Determine the [X, Y] coordinate at the center of the cell enclosing the given text.  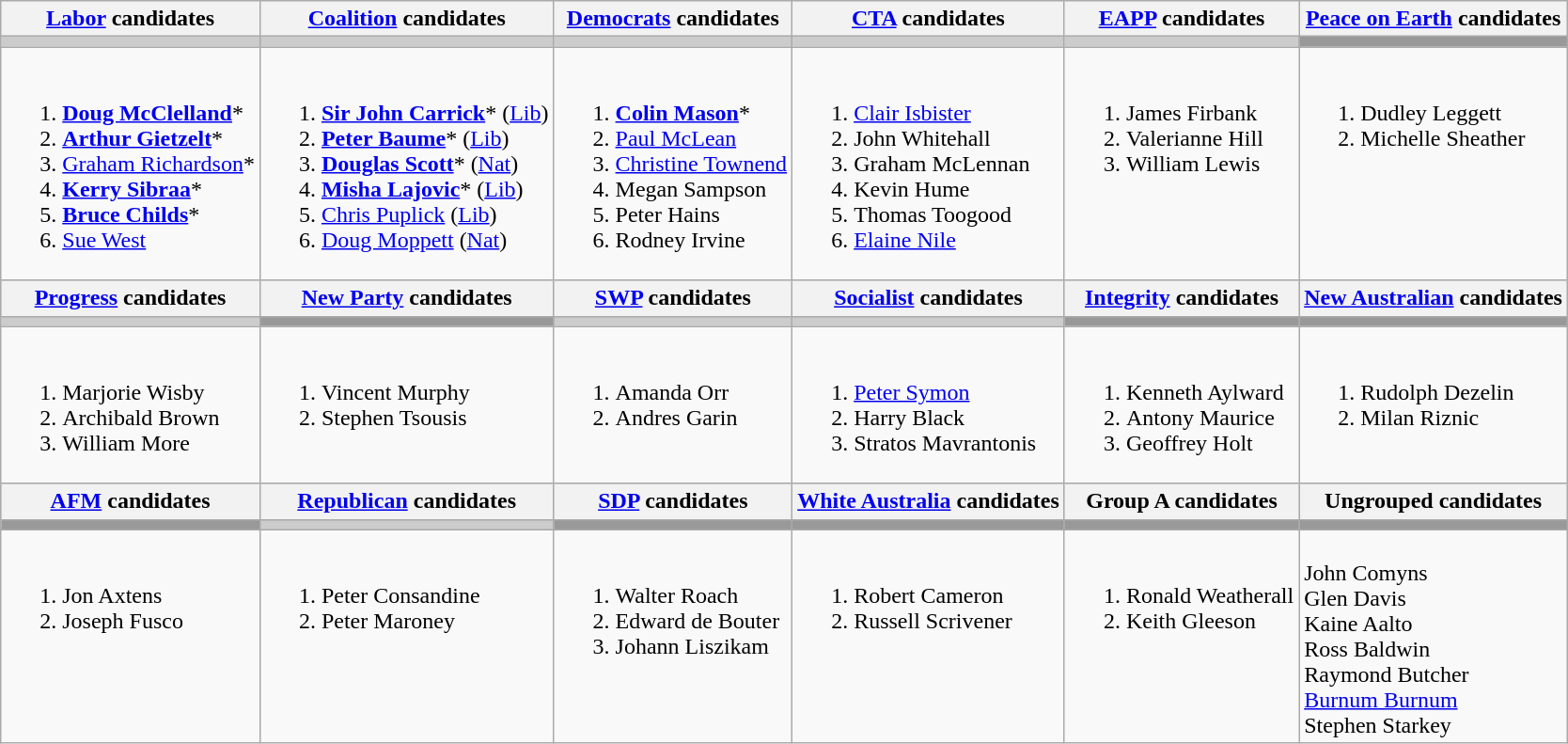
Robert CameronRussell Scrivener [929, 636]
Doug McClelland*Arthur Gietzelt*Graham Richardson*Kerry Sibraa*Bruce Childs*Sue West [131, 164]
Coalition candidates [406, 19]
Clair IsbisterJohn WhitehallGraham McLennanKevin HumeThomas ToogoodElaine Nile [929, 164]
Integrity candidates [1181, 298]
EAPP candidates [1181, 19]
Progress candidates [131, 298]
SWP candidates [673, 298]
Kenneth AylwardAntony MauriceGeoffrey Holt [1181, 404]
Republican candidates [406, 501]
Marjorie WisbyArchibald BrownWilliam More [131, 404]
Walter RoachEdward de BouterJohann Liszikam [673, 636]
Sir John Carrick* (Lib)Peter Baume* (Lib)Douglas Scott* (Nat)Misha Lajovic* (Lib)Chris Puplick (Lib)Doug Moppett (Nat) [406, 164]
White Australia candidates [929, 501]
Peter ConsandinePeter Maroney [406, 636]
Ronald WeatherallKeith Gleeson [1181, 636]
AFM candidates [131, 501]
Dudley LeggettMichelle Sheather [1434, 164]
New Party candidates [406, 298]
James FirbankValerianne HillWilliam Lewis [1181, 164]
Colin Mason*Paul McLeanChristine TownendMegan SampsonPeter HainsRodney Irvine [673, 164]
John Comyns Glen Davis Kaine Aalto Ross Baldwin Raymond Butcher Burnum Burnum Stephen Starkey [1434, 636]
SDP candidates [673, 501]
CTA candidates [929, 19]
Labor candidates [131, 19]
New Australian candidates [1434, 298]
Amanda OrrAndres Garin [673, 404]
Socialist candidates [929, 298]
Group A candidates [1181, 501]
Vincent MurphyStephen Tsousis [406, 404]
Peace on Earth candidates [1434, 19]
Jon AxtensJoseph Fusco [131, 636]
Democrats candidates [673, 19]
Rudolph DezelinMilan Riznic [1434, 404]
Peter SymonHarry BlackStratos Mavrantonis [929, 404]
Ungrouped candidates [1434, 501]
